Return (X, Y) of the center of cell containing provided text 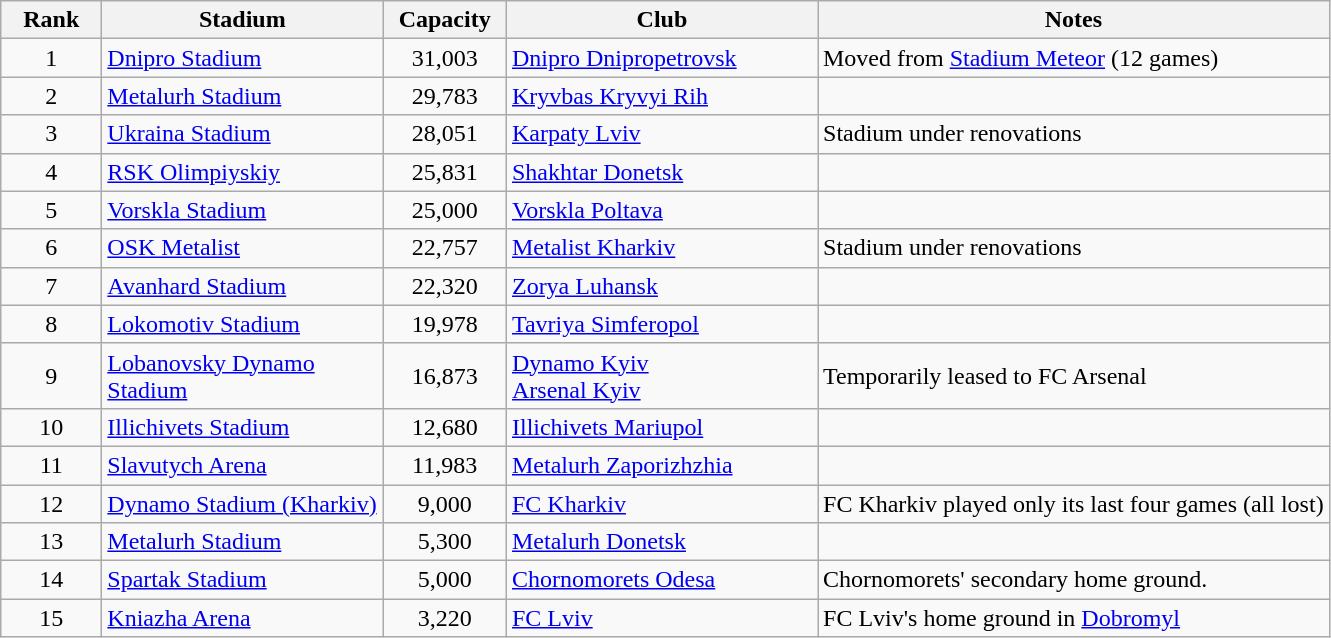
1 (52, 58)
28,051 (445, 134)
9 (52, 376)
10 (52, 427)
19,978 (445, 324)
25,831 (445, 172)
Club (662, 20)
Dnipro Dnipropetrovsk (662, 58)
12 (52, 503)
8 (52, 324)
FC Kharkiv (662, 503)
Dynamo KyivArsenal Kyiv (662, 376)
9,000 (445, 503)
Shakhtar Donetsk (662, 172)
Vorskla Stadium (242, 210)
7 (52, 286)
5,000 (445, 580)
22,320 (445, 286)
Lokomotiv Stadium (242, 324)
Karpaty Lviv (662, 134)
Illichivets Mariupol (662, 427)
Metalurh Zaporizhzhia (662, 465)
Vorskla Poltava (662, 210)
Chornomorets' secondary home ground. (1074, 580)
Kniazha Arena (242, 618)
5 (52, 210)
2 (52, 96)
FC Lviv's home ground in Dobromyl (1074, 618)
Illichivets Stadium (242, 427)
RSK Olimpiyskiy (242, 172)
Dynamo Stadium (Kharkiv) (242, 503)
Temporarily leased to FC Arsenal (1074, 376)
Metalurh Donetsk (662, 542)
Stadium (242, 20)
13 (52, 542)
Kryvbas Kryvyi Rih (662, 96)
Capacity (445, 20)
OSK Metalist (242, 248)
6 (52, 248)
16,873 (445, 376)
15 (52, 618)
Dnipro Stadium (242, 58)
Lobanovsky Dynamo Stadium (242, 376)
11 (52, 465)
Moved from Stadium Meteor (12 games) (1074, 58)
14 (52, 580)
FC Lviv (662, 618)
25,000 (445, 210)
29,783 (445, 96)
Tavriya Simferopol (662, 324)
Ukraina Stadium (242, 134)
12,680 (445, 427)
Rank (52, 20)
4 (52, 172)
3,220 (445, 618)
5,300 (445, 542)
Chornomorets Odesa (662, 580)
Avanhard Stadium (242, 286)
Zorya Luhansk (662, 286)
Notes (1074, 20)
Slavutych Arena (242, 465)
22,757 (445, 248)
Spartak Stadium (242, 580)
3 (52, 134)
11,983 (445, 465)
Metalist Kharkiv (662, 248)
31,003 (445, 58)
FC Kharkiv played only its last four games (all lost) (1074, 503)
